Provide the (X, Y) coordinate of the cell's center where the given text is located.  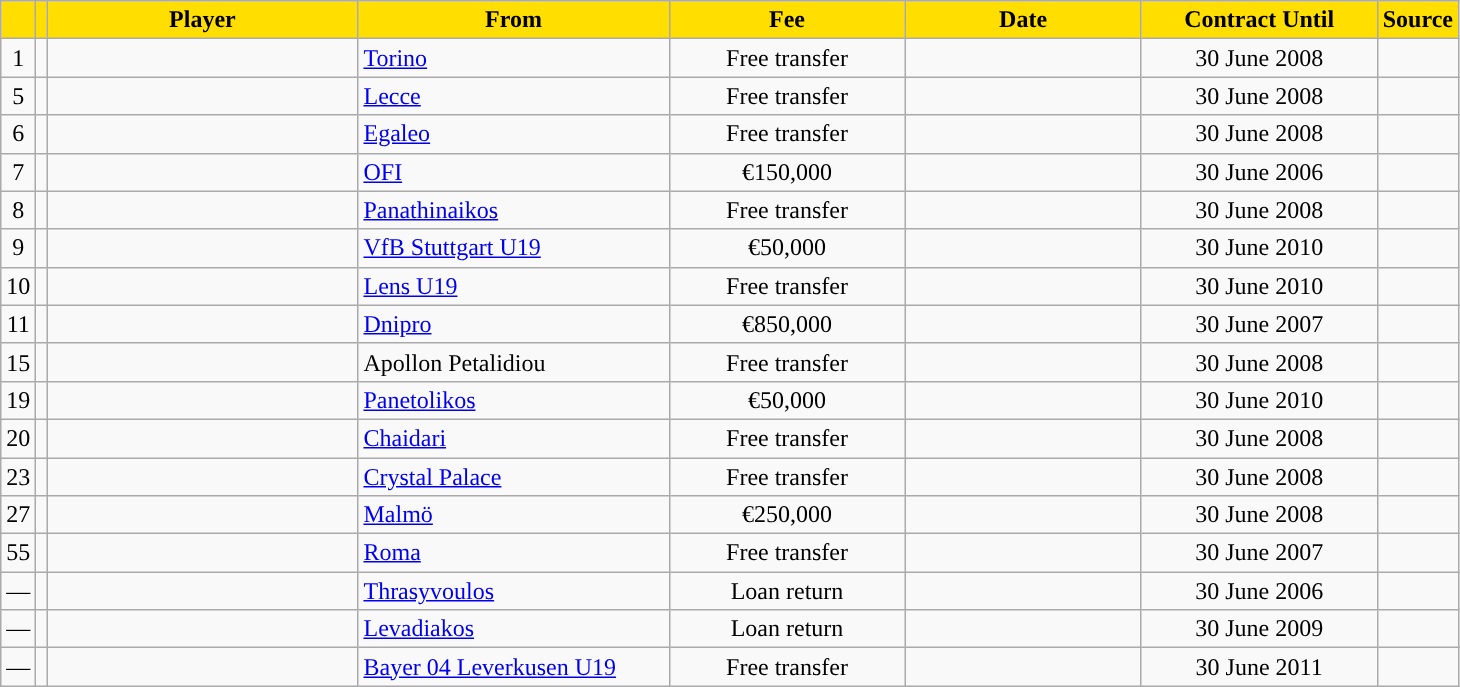
Malmö (514, 515)
Source (1418, 20)
€850,000 (787, 324)
Chaidari (514, 438)
Egaleo (514, 134)
9 (18, 248)
€250,000 (787, 515)
Panathinaikos (514, 210)
Thrasyvoulos (514, 591)
7 (18, 172)
10 (18, 286)
Crystal Palace (514, 477)
Levadiakos (514, 629)
From (514, 20)
55 (18, 553)
6 (18, 134)
Date (1023, 20)
11 (18, 324)
Torino (514, 58)
Roma (514, 553)
Panetolikos (514, 400)
19 (18, 400)
1 (18, 58)
15 (18, 362)
OFI (514, 172)
Contract Until (1259, 20)
Lens U19 (514, 286)
Player (202, 20)
23 (18, 477)
Apollon Petalidiou (514, 362)
Fee (787, 20)
VfB Stuttgart U19 (514, 248)
Bayer 04 Leverkusen U19 (514, 667)
8 (18, 210)
5 (18, 96)
Lecce (514, 96)
27 (18, 515)
30 June 2011 (1259, 667)
20 (18, 438)
€150,000 (787, 172)
Dnipro (514, 324)
30 June 2009 (1259, 629)
